Determine the [x, y] coordinate at the center of the cell enclosing the given text.  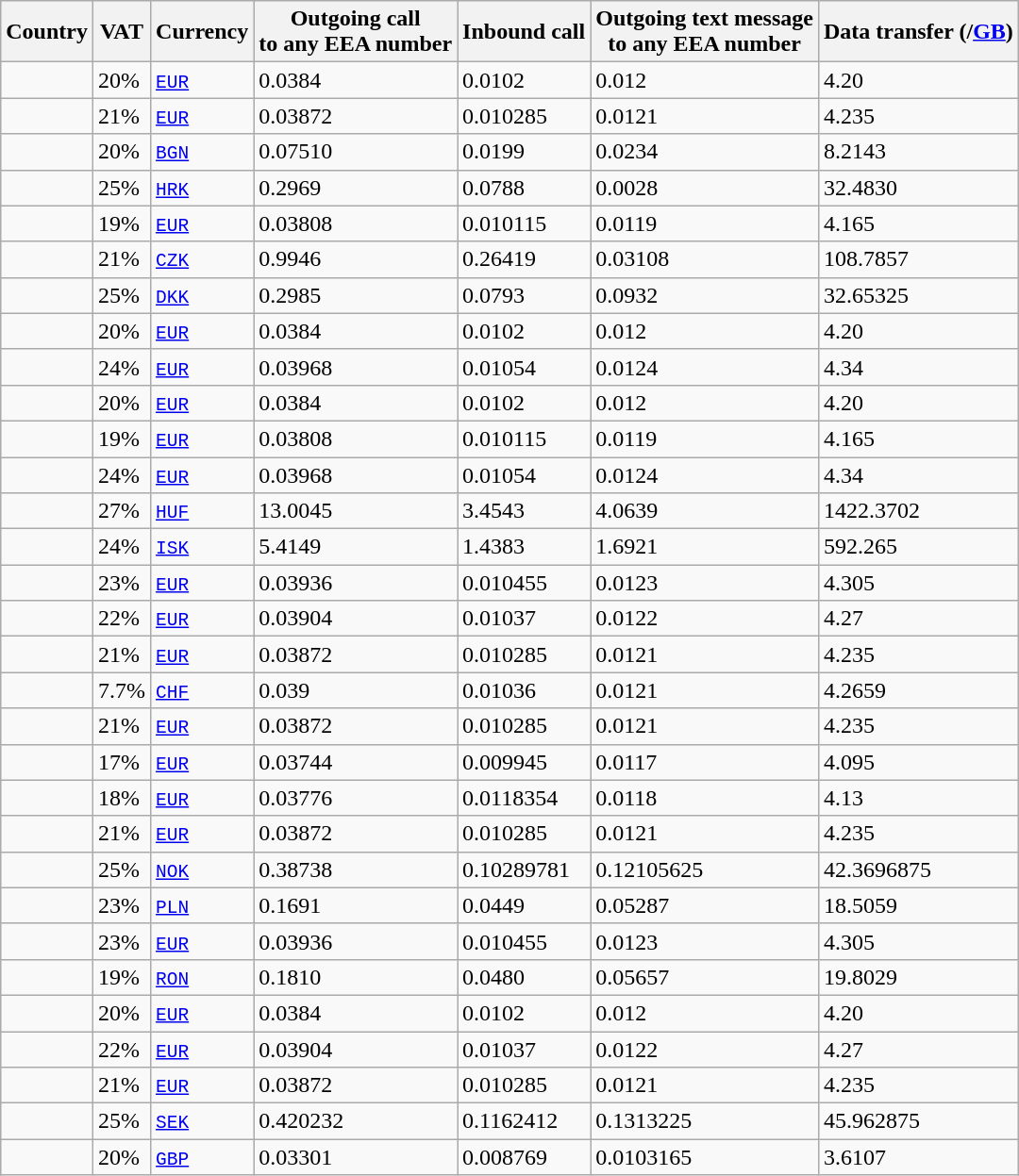
27% [121, 511]
Outgoing text messageto any EEA number [705, 32]
0.0118354 [525, 798]
ISK [202, 547]
GBP [202, 1157]
0.05657 [705, 977]
1.6921 [705, 547]
RON [202, 977]
0.008769 [525, 1157]
42.3696875 [918, 870]
0.0199 [525, 152]
PLN [202, 905]
0.38738 [356, 870]
8.2143 [918, 152]
NOK [202, 870]
0.01036 [525, 690]
0.0788 [525, 188]
0.2985 [356, 295]
0.039 [356, 690]
0.03301 [356, 1157]
0.1313225 [705, 1121]
0.2969 [356, 188]
0.10289781 [525, 870]
0.1162412 [525, 1121]
17% [121, 762]
0.03744 [356, 762]
SEK [202, 1121]
Inbound call [525, 32]
Outgoing callto any EEA number [356, 32]
4.2659 [918, 690]
0.0793 [525, 295]
32.4830 [918, 188]
13.0045 [356, 511]
1.4383 [525, 547]
0.0449 [525, 905]
0.0117 [705, 762]
0.26419 [525, 259]
CZK [202, 259]
32.65325 [918, 295]
0.05287 [705, 905]
0.420232 [356, 1121]
0.12105625 [705, 870]
4.0639 [705, 511]
CHF [202, 690]
1422.3702 [918, 511]
0.9946 [356, 259]
7.7% [121, 690]
0.1691 [356, 905]
0.0932 [705, 295]
0.0118 [705, 798]
4.13 [918, 798]
19.8029 [918, 977]
Country [47, 32]
HRK [202, 188]
HUF [202, 511]
Data transfer (/GB) [918, 32]
0.0480 [525, 977]
0.03108 [705, 259]
18.5059 [918, 905]
5.4149 [356, 547]
0.0103165 [705, 1157]
Currency [202, 32]
0.0028 [705, 188]
0.1810 [356, 977]
0.009945 [525, 762]
3.4543 [525, 511]
45.962875 [918, 1121]
BGN [202, 152]
4.095 [918, 762]
3.6107 [918, 1157]
592.265 [918, 547]
108.7857 [918, 259]
18% [121, 798]
VAT [121, 32]
DKK [202, 295]
0.03776 [356, 798]
0.0234 [705, 152]
0.07510 [356, 152]
